Output the [x, y] coordinate of the center of the cell containing the given text.  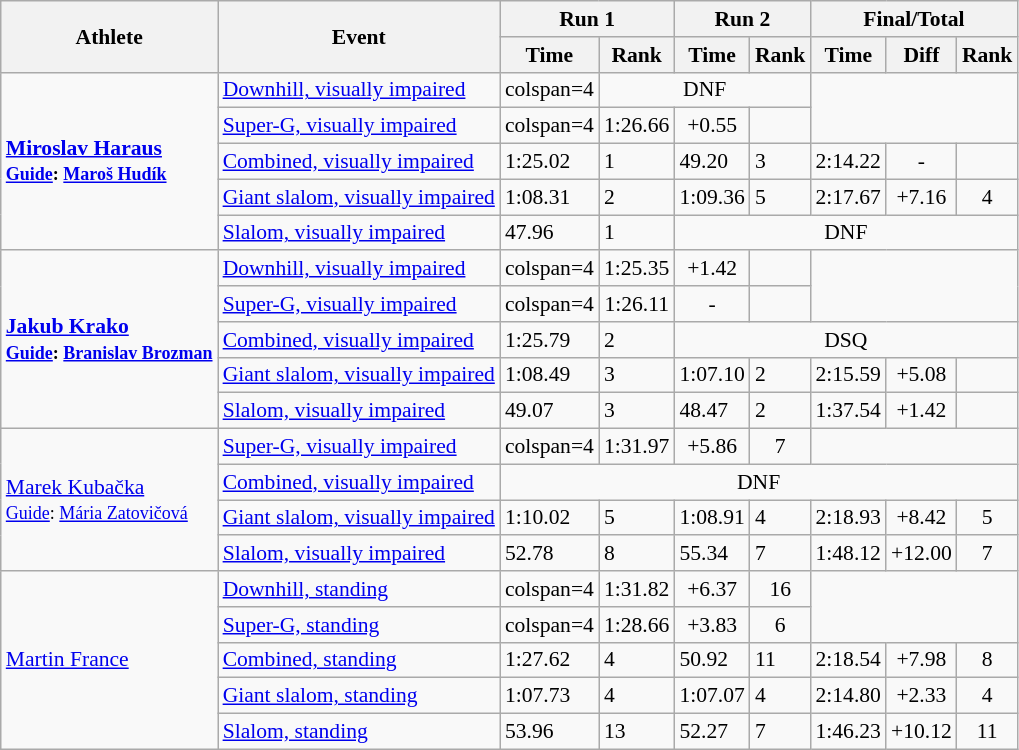
Event [359, 36]
1:46.23 [848, 732]
1:09.36 [712, 197]
1:31.97 [636, 447]
2:17.67 [848, 197]
1:25.35 [636, 269]
+2.33 [922, 696]
+6.37 [712, 589]
50.92 [712, 660]
Run 2 [742, 19]
Downhill, standing [359, 589]
49.20 [712, 162]
1:08.49 [550, 375]
+3.83 [712, 625]
DSQ [846, 340]
+7.98 [922, 660]
52.27 [712, 732]
53.96 [550, 732]
47.96 [550, 233]
1:07.07 [712, 696]
1:08.91 [712, 518]
+5.86 [712, 447]
Super-G, standing [359, 625]
52.78 [550, 554]
1:31.82 [636, 589]
1:07.73 [550, 696]
Final/Total [914, 19]
+10.12 [922, 732]
2:18.54 [848, 660]
49.07 [550, 411]
48.47 [712, 411]
2:14.22 [848, 162]
1:25.79 [550, 340]
1:26.66 [636, 126]
Martin France [110, 660]
+12.00 [922, 554]
2:15.59 [848, 375]
Miroslav HarausGuide: Maroš Hudík [110, 161]
55.34 [712, 554]
1:07.10 [712, 375]
+7.16 [922, 197]
1:08.31 [550, 197]
+5.08 [922, 375]
6 [780, 625]
1:48.12 [848, 554]
1:37.54 [848, 411]
1:25.02 [550, 162]
Combined, standing [359, 660]
Marek KubačkaGuide: Mária Zatovičová [110, 500]
1:28.66 [636, 625]
Slalom, standing [359, 732]
Run 1 [588, 19]
+8.42 [922, 518]
13 [636, 732]
2:18.93 [848, 518]
Diff [922, 55]
1:26.11 [636, 304]
1:10.02 [550, 518]
16 [780, 589]
1:27.62 [550, 660]
Giant slalom, standing [359, 696]
2:14.80 [848, 696]
Athlete [110, 36]
Jakub KrakoGuide: Branislav Brozman [110, 340]
+0.55 [712, 126]
